Capture the cell that displays the provided text and extract its [X, Y] central coordinate. 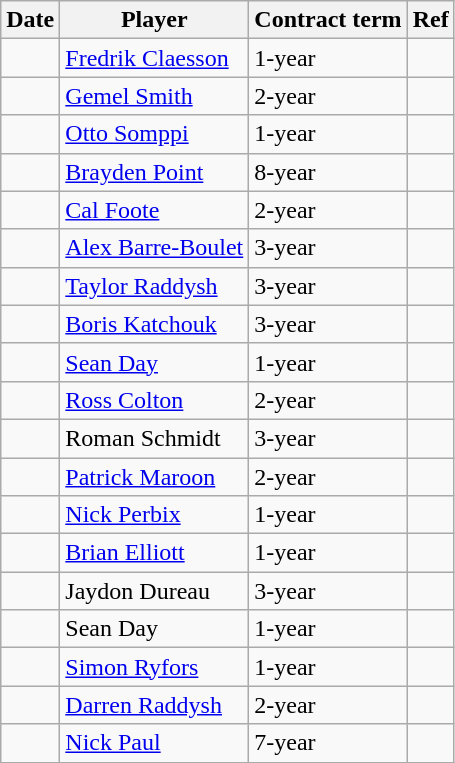
7-year [328, 743]
Cal Foote [154, 210]
Brayden Point [154, 172]
Roman Schmidt [154, 438]
Boris Katchouk [154, 324]
Player [154, 20]
Jaydon Dureau [154, 591]
Brian Elliott [154, 553]
Ross Colton [154, 400]
Gemel Smith [154, 96]
Simon Ryfors [154, 667]
8-year [328, 172]
Nick Paul [154, 743]
Otto Somppi [154, 134]
Ref [430, 20]
Darren Raddysh [154, 705]
Date [30, 20]
Contract term [328, 20]
Taylor Raddysh [154, 286]
Nick Perbix [154, 515]
Alex Barre-Boulet [154, 248]
Patrick Maroon [154, 477]
Fredrik Claesson [154, 58]
